Provide the [x, y] coordinate of the cell's center where the given text is located.  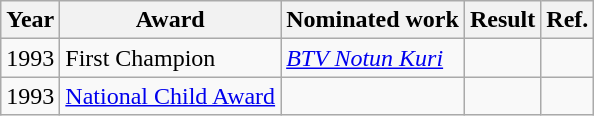
Result [502, 20]
National Child Award [170, 96]
BTV Notun Kuri [373, 58]
Ref. [568, 20]
Nominated work [373, 20]
First Champion [170, 58]
Year [30, 20]
Award [170, 20]
